Return [x, y] of the center of cell containing provided text 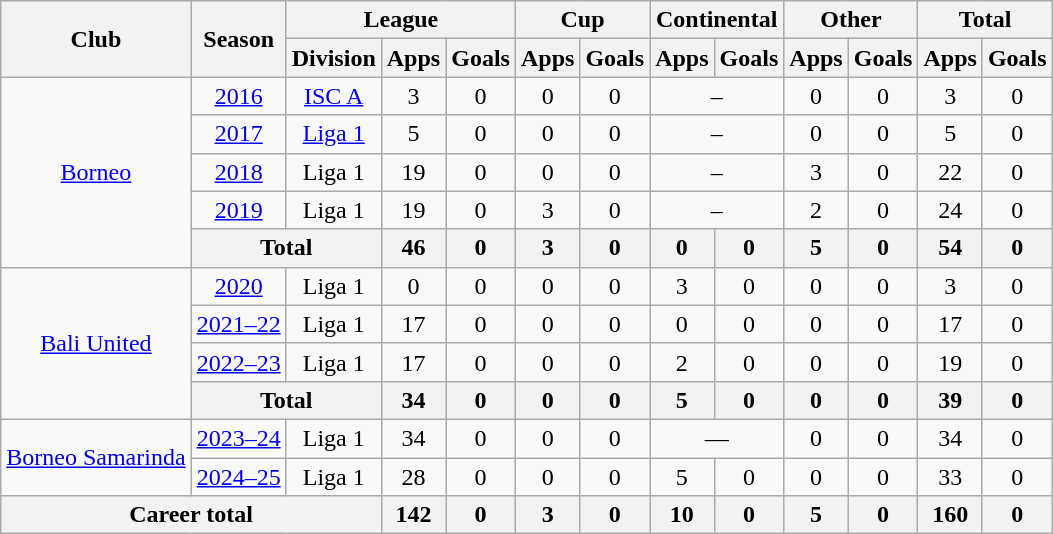
160 [950, 515]
Borneo [96, 172]
33 [950, 477]
Other [851, 20]
2023–24 [238, 438]
2024–25 [238, 477]
Bali United [96, 343]
2017 [238, 134]
Season [238, 39]
54 [950, 248]
2020 [238, 286]
28 [413, 477]
Division [334, 58]
2018 [238, 172]
Career total [192, 515]
22 [950, 172]
ISC A [334, 96]
2016 [238, 96]
39 [950, 400]
2022–23 [238, 362]
Borneo Samarinda [96, 457]
10 [682, 515]
Continental [717, 20]
2021–22 [238, 324]
2019 [238, 210]
142 [413, 515]
Club [96, 39]
Cup [582, 20]
— [717, 438]
League [400, 20]
46 [413, 248]
24 [950, 210]
